Determine the [X, Y] coordinate at the center of the cell enclosing the given text.  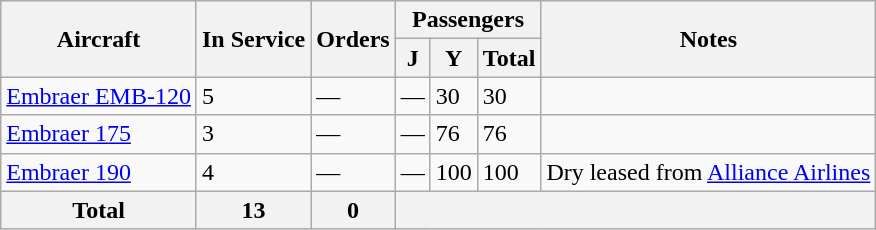
Passengers [468, 20]
Orders [353, 39]
Embraer 190 [99, 172]
Aircraft [99, 39]
4 [253, 172]
J [412, 58]
3 [253, 134]
Dry leased from Alliance Airlines [708, 172]
Embraer EMB-120 [99, 96]
Notes [708, 39]
Embraer 175 [99, 134]
13 [253, 210]
In Service [253, 39]
5 [253, 96]
0 [353, 210]
Y [454, 58]
